Extract the [x, y] coordinate from the center of the cell holding the provided text.  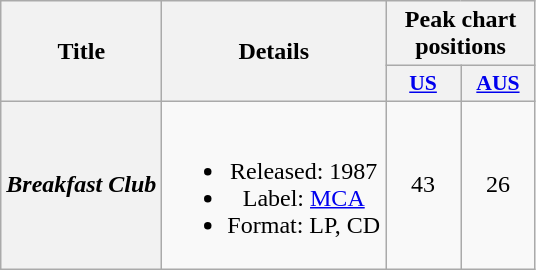
US [424, 84]
Details [274, 52]
Peak chart positions [461, 34]
AUS [498, 84]
Released: 1987Label: MCAFormat: LP, CD [274, 184]
Breakfast Club [82, 184]
Title [82, 52]
43 [424, 184]
26 [498, 184]
